Scan for the cell matching the given text and deliver its (X, Y) coordinate at center. 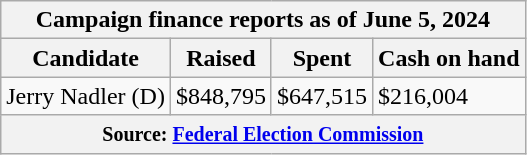
Spent (322, 58)
Cash on hand (449, 58)
$848,795 (220, 96)
Candidate (86, 58)
Source: Federal Election Commission (263, 134)
$647,515 (322, 96)
Campaign finance reports as of June 5, 2024 (263, 20)
Raised (220, 58)
$216,004 (449, 96)
Jerry Nadler (D) (86, 96)
